Scan for the cell matching the given text and deliver its [X, Y] coordinate at center. 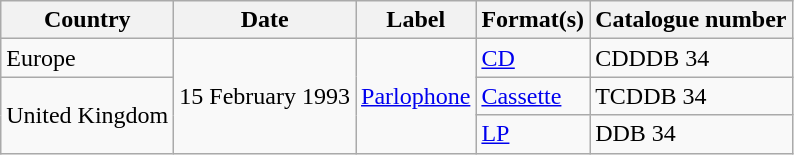
TCDDB 34 [691, 96]
Date [265, 20]
Parlophone [416, 96]
Europe [88, 58]
15 February 1993 [265, 96]
Country [88, 20]
DDB 34 [691, 134]
Cassette [533, 96]
Label [416, 20]
Catalogue number [691, 20]
CD [533, 58]
Format(s) [533, 20]
CDDDB 34 [691, 58]
LP [533, 134]
United Kingdom [88, 115]
